Locate the cell with the specified text and output its (X, Y) center coordinate. 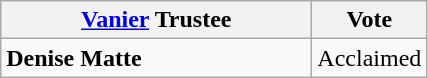
Vote (370, 20)
Denise Matte (156, 58)
Vanier Trustee (156, 20)
Acclaimed (370, 58)
